Determine the [x, y] coordinate at the center of the cell enclosing the given text.  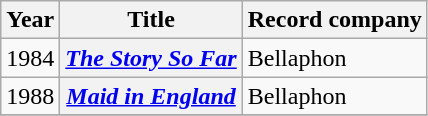
1984 [30, 58]
Title [151, 20]
The Story So Far [151, 58]
Maid in England [151, 96]
Record company [334, 20]
Year [30, 20]
1988 [30, 96]
